Scan for the cell matching the given text and deliver its [X, Y] coordinate at center. 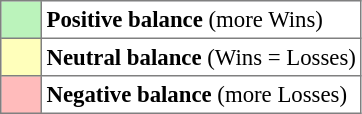
Neutral balance (Wins = Losses) [201, 57]
Negative balance (more Losses) [201, 95]
Positive balance (more Wins) [201, 20]
